From the cell containing the given text, extract its center point as [X, Y] coordinate. 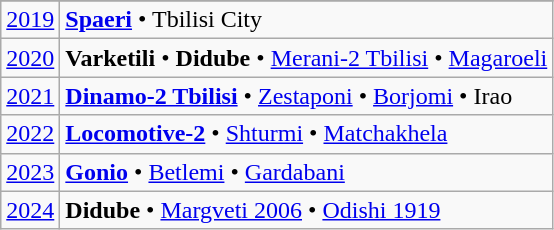
Spaeri • Tbilisi City [306, 20]
Gonio • Betlemi • Gardabani [306, 172]
2020 [30, 58]
2022 [30, 134]
2023 [30, 172]
2019 [30, 20]
Didube • Margveti 2006 • Odishi 1919 [306, 210]
2024 [30, 210]
Varketili • Didube • Merani-2 Tbilisi • Magaroeli [306, 58]
Dinamo-2 Tbilisi • Zestaponi • Borjomi • Irao [306, 96]
Locomotive-2 • Shturmi • Matchakhela [306, 134]
2021 [30, 96]
